Search for the cell housing the specified text and yield its (X, Y) center coordinate. 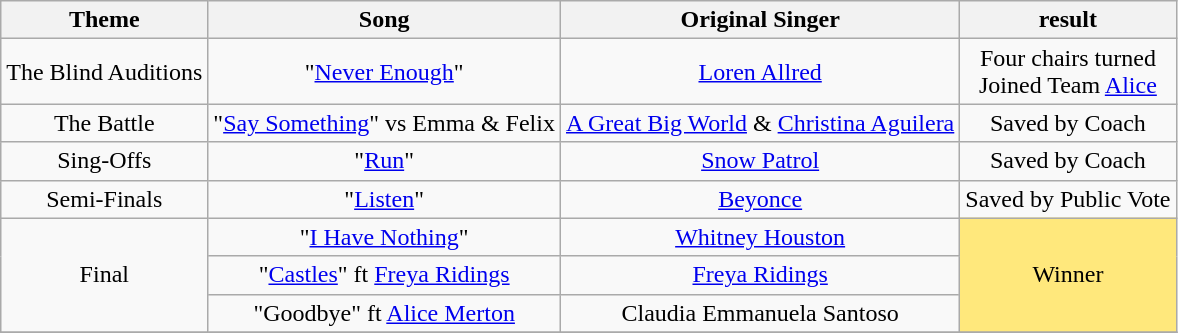
"I Have Nothing" (384, 237)
Sing-Offs (104, 161)
Beyonce (760, 199)
result (1068, 20)
"Run" (384, 161)
"Goodbye" ft Alice Merton (384, 313)
Winner (1068, 275)
Loren Allred (760, 72)
Claudia Emmanuela Santoso (760, 313)
Theme (104, 20)
Snow Patrol (760, 161)
"Castles" ft Freya Ridings (384, 275)
Saved by Public Vote (1068, 199)
A Great Big World & Christina Aguilera (760, 123)
"Listen" (384, 199)
Original Singer (760, 20)
The Blind Auditions (104, 72)
"Say Something" vs Emma & Felix (384, 123)
Whitney Houston (760, 237)
Freya Ridings (760, 275)
"Never Enough" (384, 72)
The Battle (104, 123)
Four chairs turnedJoined Team Alice (1068, 72)
Semi-Finals (104, 199)
Final (104, 275)
Song (384, 20)
